Locate the cell with the specified text and output its [X, Y] center coordinate. 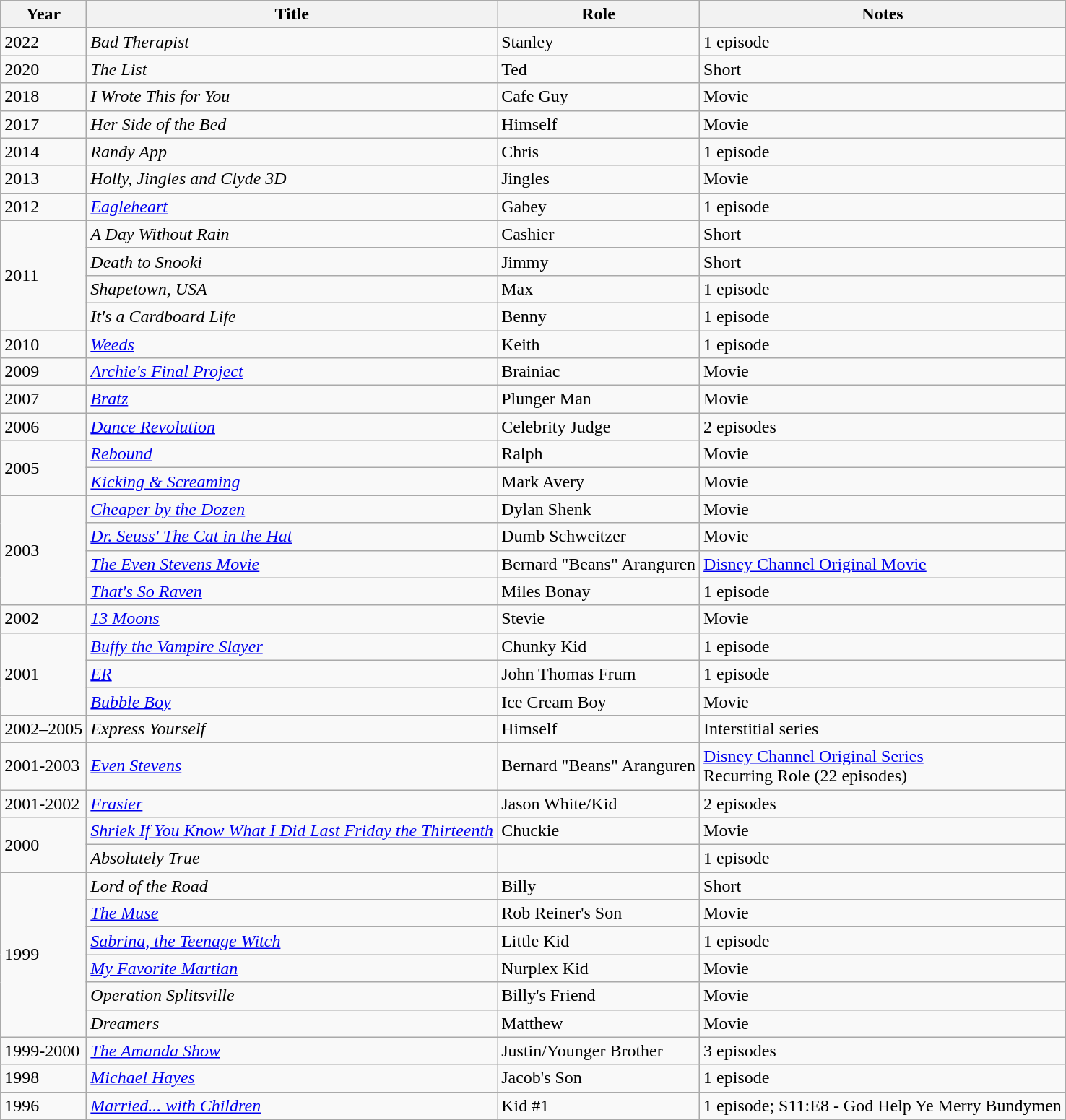
Brainiac [599, 372]
2009 [43, 372]
I Wrote This for You [292, 97]
1999 [43, 955]
Year [43, 14]
The Amanda Show [292, 1051]
Notes [883, 14]
Jingles [599, 179]
Dumb Schweitzer [599, 537]
Nurplex Kid [599, 968]
Celebrity Judge [599, 427]
It's a Cardboard Life [292, 316]
Billy's Friend [599, 996]
3 episodes [883, 1051]
Operation Splitsville [292, 996]
Chuckie [599, 831]
Rob Reiner's Son [599, 913]
The Even Stevens Movie [292, 564]
Rebound [292, 454]
Married... with Children [292, 1106]
Holly, Jingles and Clyde 3D [292, 179]
2000 [43, 845]
2001-2003 [43, 765]
2006 [43, 427]
Bubble Boy [292, 701]
Dreamers [292, 1023]
Kid #1 [599, 1106]
2011 [43, 275]
Ted [599, 69]
Cashier [599, 234]
A Day Without Rain [292, 234]
Shriek If You Know What I Did Last Friday the Thirteenth [292, 831]
Jason White/Kid [599, 804]
Disney Channel Original SeriesRecurring Role (22 episodes) [883, 765]
Eagleheart [292, 207]
Cafe Guy [599, 97]
Express Yourself [292, 729]
2005 [43, 468]
2002–2005 [43, 729]
2010 [43, 344]
2001-2002 [43, 804]
Stanley [599, 42]
Lord of the Road [292, 886]
2014 [43, 152]
Dance Revolution [292, 427]
Dylan Shenk [599, 509]
Michael Hayes [292, 1078]
Ice Cream Boy [599, 701]
2003 [43, 550]
Justin/Younger Brother [599, 1051]
Matthew [599, 1023]
Kicking & Screaming [292, 482]
Chris [599, 152]
Absolutely True [292, 859]
John Thomas Frum [599, 674]
Her Side of the Bed [292, 124]
Interstitial series [883, 729]
2020 [43, 69]
2022 [43, 42]
Archie's Final Project [292, 372]
2002 [43, 619]
Randy App [292, 152]
1998 [43, 1078]
2007 [43, 399]
Plunger Man [599, 399]
Cheaper by the Dozen [292, 509]
Role [599, 14]
Chunky Kid [599, 646]
Title [292, 14]
Bad Therapist [292, 42]
1996 [43, 1106]
Weeds [292, 344]
Gabey [599, 207]
My Favorite Martian [292, 968]
Dr. Seuss' The Cat in the Hat [292, 537]
Billy [599, 886]
Keith [599, 344]
ER [292, 674]
Benny [599, 316]
2017 [43, 124]
Stevie [599, 619]
Miles Bonay [599, 591]
Max [599, 289]
Frasier [292, 804]
Shapetown, USA [292, 289]
Death to Snooki [292, 261]
Disney Channel Original Movie [883, 564]
The List [292, 69]
2001 [43, 674]
Jimmy [599, 261]
Little Kid [599, 941]
Bratz [292, 399]
Buffy the Vampire Slayer [292, 646]
13 Moons [292, 619]
2013 [43, 179]
1 episode; S11:E8 - God Help Ye Merry Bundymen [883, 1106]
Ralph [599, 454]
That's So Raven [292, 591]
Even Stevens [292, 765]
2018 [43, 97]
The Muse [292, 913]
Jacob's Son [599, 1078]
1999-2000 [43, 1051]
Sabrina, the Teenage Witch [292, 941]
Mark Avery [599, 482]
2012 [43, 207]
